Return the [x, y] coordinate for the center point of the cell that contains the specified text.  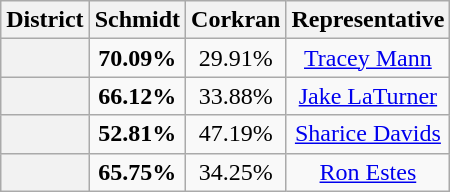
52.81% [137, 134]
Sharice Davids [368, 134]
70.09% [137, 58]
Jake LaTurner [368, 96]
Ron Estes [368, 172]
Schmidt [137, 20]
33.88% [236, 96]
29.91% [236, 58]
District [45, 20]
66.12% [137, 96]
47.19% [236, 134]
Tracey Mann [368, 58]
65.75% [137, 172]
Representative [368, 20]
Corkran [236, 20]
34.25% [236, 172]
